Return (x, y) of the center of cell containing provided text 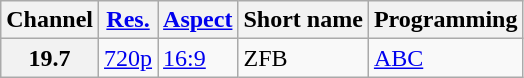
720p (128, 58)
ZFB (303, 58)
Res. (128, 20)
ABC (446, 58)
16:9 (198, 58)
Aspect (198, 20)
Short name (303, 20)
Programming (446, 20)
Channel (50, 20)
19.7 (50, 58)
